Find where the given text appears and provide that cell's center as [X, Y] coordinate. 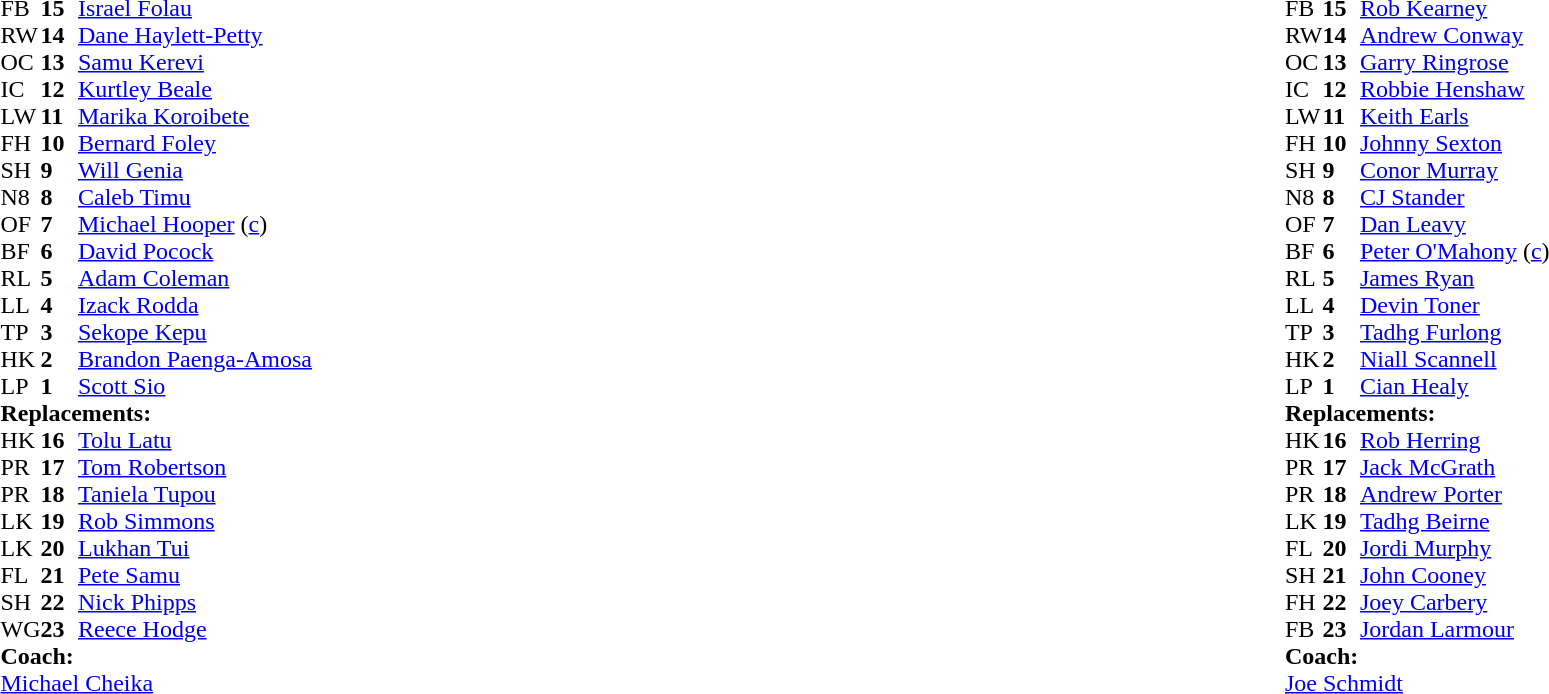
Replacements: [156, 414]
Marika Koroibete [195, 116]
Reece Hodge [195, 630]
Tolu Latu [195, 440]
WG [20, 630]
Bernard Foley [195, 144]
Scott Sio [195, 386]
Rob Simmons [195, 522]
Nick Phipps [195, 602]
Brandon Paenga-Amosa [195, 360]
FB [1304, 630]
Tom Robertson [195, 468]
Samu Kerevi [195, 62]
Taniela Tupou [195, 494]
Coach: [156, 656]
Dane Haylett-Petty [195, 36]
Caleb Timu [195, 198]
Izack Rodda [195, 306]
Adam Coleman [195, 278]
Kurtley Beale [195, 90]
Will Genia [195, 170]
Lukhan Tui [195, 548]
David Pocock [195, 252]
Sekope Kepu [195, 332]
Michael Hooper (c) [195, 224]
Pete Samu [195, 576]
